Identify which cell holds the provided text, then report its [X, Y] central coordinate. 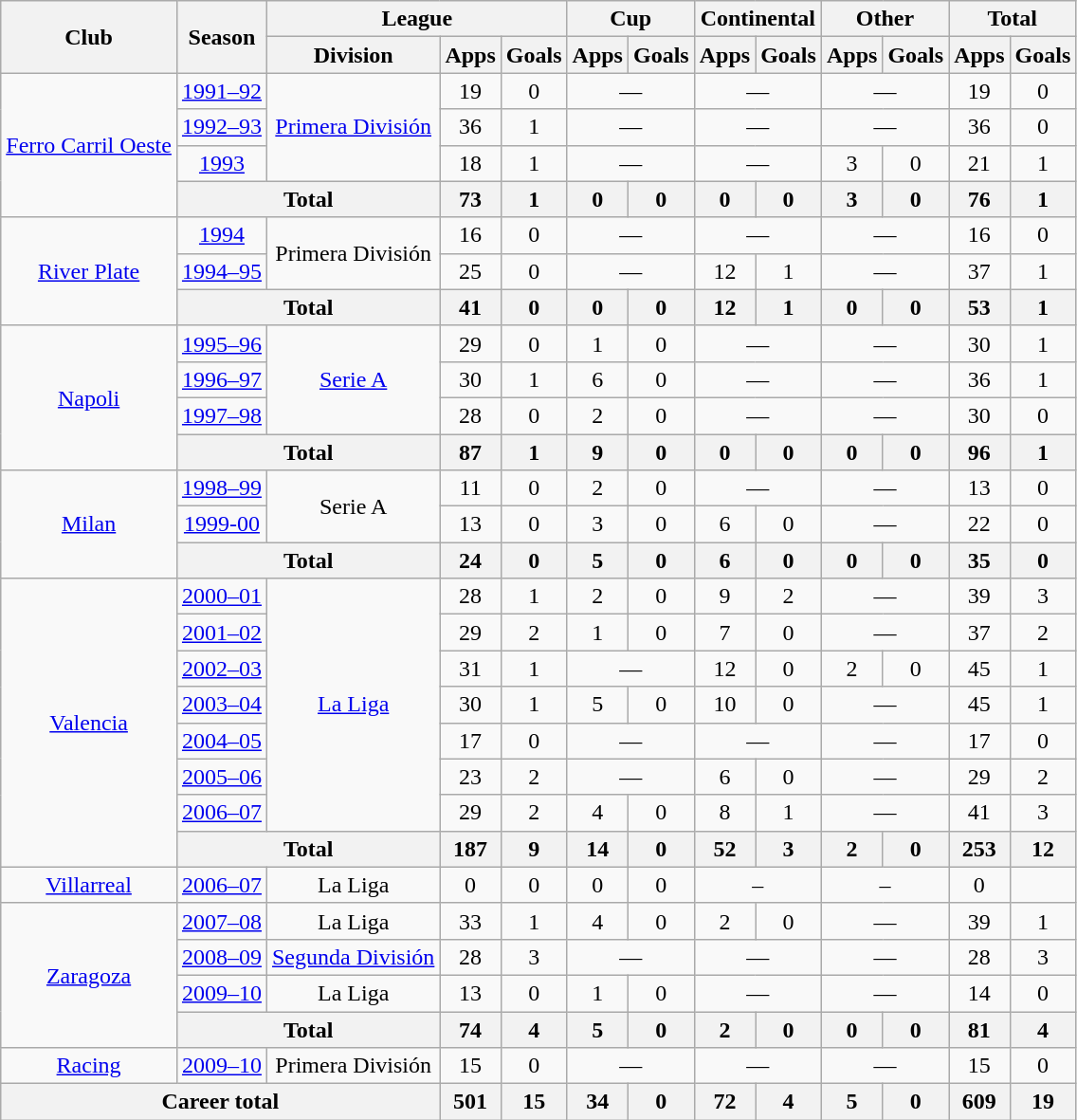
81 [979, 1029]
Valencia [89, 723]
River Plate [89, 271]
1996–97 [222, 379]
11 [470, 488]
73 [470, 199]
8 [724, 813]
Season [222, 37]
Club [89, 37]
23 [470, 777]
74 [470, 1029]
76 [979, 199]
25 [470, 271]
1999-00 [222, 524]
501 [470, 1102]
7 [724, 633]
Segunda División [353, 957]
1994 [222, 235]
2002–03 [222, 669]
1995–96 [222, 343]
1993 [222, 163]
609 [979, 1102]
2004–05 [222, 741]
53 [979, 307]
Napoli [89, 397]
Career total [220, 1102]
Cup [630, 19]
52 [724, 849]
League [417, 19]
10 [724, 705]
1998–99 [222, 488]
Continental [758, 19]
18 [470, 163]
31 [470, 669]
96 [979, 452]
187 [470, 849]
22 [979, 524]
1997–98 [222, 415]
Villarreal [89, 885]
Racing [89, 1066]
33 [470, 921]
Zaragoza [89, 975]
72 [724, 1102]
253 [979, 849]
2005–06 [222, 777]
2007–08 [222, 921]
34 [597, 1102]
1991–92 [222, 91]
Ferro Carril Oeste [89, 145]
2003–04 [222, 705]
2001–02 [222, 633]
2008–09 [222, 957]
Division [353, 55]
Milan [89, 524]
2000–01 [222, 597]
21 [979, 163]
87 [470, 452]
1992–93 [222, 127]
24 [470, 560]
Other [885, 19]
35 [979, 560]
1994–95 [222, 271]
